From the cell containing the given text, extract its center point as [X, Y] coordinate. 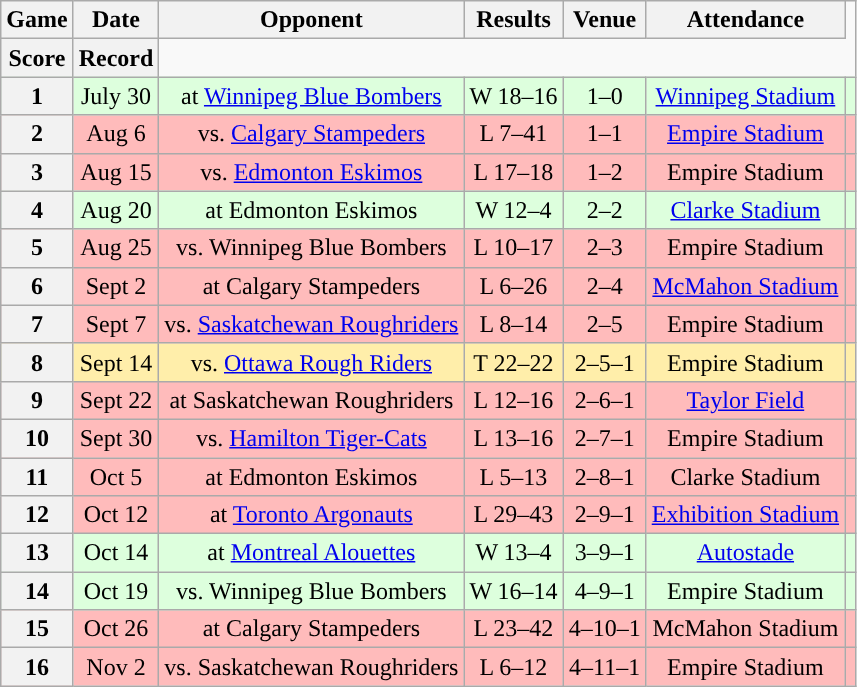
2–7–1 [604, 438]
Oct 5 [116, 477]
vs. Edmonton Eskimos [312, 172]
1 [37, 96]
Sept 2 [116, 286]
Aug 15 [116, 172]
Sept 30 [116, 438]
9 [37, 400]
at Montreal Alouettes [312, 553]
Oct 12 [116, 515]
at Saskatchewan Roughriders [312, 400]
L 8–14 [514, 324]
vs. Ottawa Rough Riders [312, 362]
2 [37, 134]
Sept 22 [116, 400]
2–5–1 [604, 362]
Opponent [312, 20]
4–10–1 [604, 629]
1–1 [604, 134]
Taylor Field [745, 400]
W 13–4 [514, 553]
Aug 25 [116, 248]
Score [37, 58]
Game [37, 20]
12 [37, 515]
3 [37, 172]
2–5 [604, 324]
L 6–12 [514, 667]
Venue [604, 20]
Sept 14 [116, 362]
Exhibition Stadium [745, 515]
July 30 [116, 96]
7 [37, 324]
2–9–1 [604, 515]
Aug 6 [116, 134]
Sept 7 [116, 324]
Autostade [745, 553]
Oct 26 [116, 629]
L 5–13 [514, 477]
3–9–1 [604, 553]
4 [37, 210]
14 [37, 591]
10 [37, 438]
at Toronto Argonauts [312, 515]
4–9–1 [604, 591]
16 [37, 667]
2–6–1 [604, 400]
T 22–22 [514, 362]
L 13–16 [514, 438]
2–3 [604, 248]
L 29–43 [514, 515]
Oct 14 [116, 553]
L 17–18 [514, 172]
W 12–4 [514, 210]
L 6–26 [514, 286]
1–0 [604, 96]
Attendance [745, 20]
Oct 19 [116, 591]
Aug 20 [116, 210]
5 [37, 248]
8 [37, 362]
L 10–17 [514, 248]
Winnipeg Stadium [745, 96]
15 [37, 629]
2–4 [604, 286]
Results [514, 20]
1–2 [604, 172]
Date [116, 20]
L 12–16 [514, 400]
L 7–41 [514, 134]
L 23–42 [514, 629]
4–11–1 [604, 667]
Nov 2 [116, 667]
11 [37, 477]
W 18–16 [514, 96]
13 [37, 553]
2–8–1 [604, 477]
Record [116, 58]
6 [37, 286]
vs. Hamilton Tiger-Cats [312, 438]
at Winnipeg Blue Bombers [312, 96]
vs. Calgary Stampeders [312, 134]
W 16–14 [514, 591]
2–2 [604, 210]
